Capture the cell that displays the provided text and extract its [x, y] central coordinate. 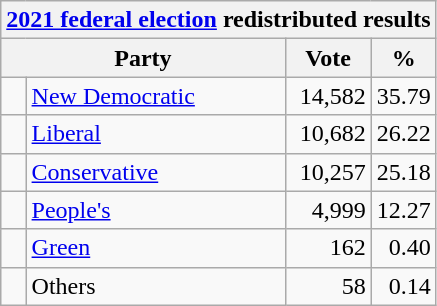
10,682 [328, 134]
26.22 [404, 134]
0.14 [404, 286]
4,999 [328, 210]
New Democratic [156, 96]
10,257 [328, 172]
25.18 [404, 172]
12.27 [404, 210]
Party [143, 58]
162 [328, 248]
Liberal [156, 134]
35.79 [404, 96]
14,582 [328, 96]
% [404, 58]
Conservative [156, 172]
58 [328, 286]
Others [156, 286]
2021 federal election redistributed results [218, 20]
Green [156, 248]
Vote [328, 58]
0.40 [404, 248]
People's [156, 210]
